Detect which cell encompasses the target text, then output its [X, Y] center coordinate. 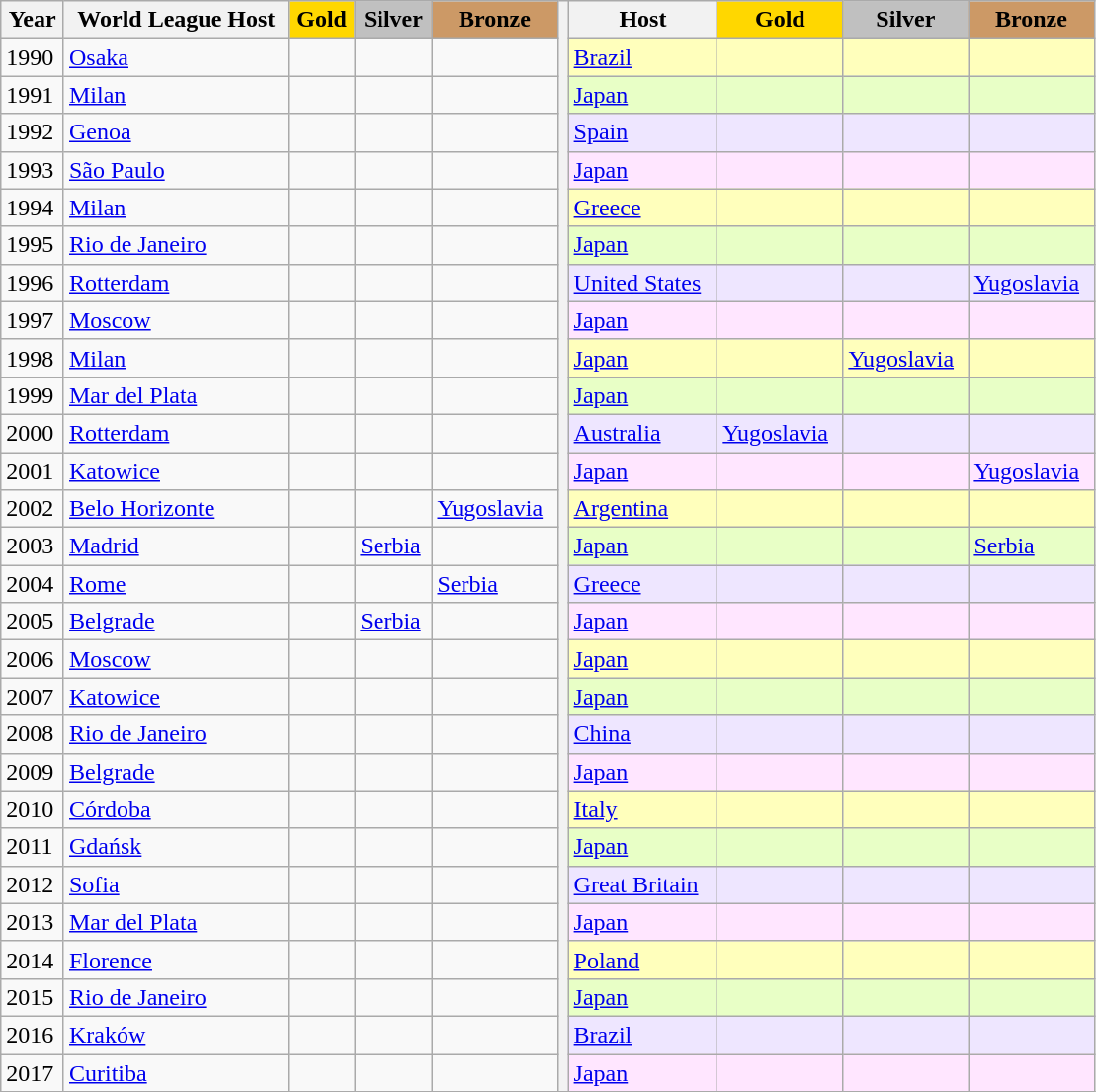
Gdańsk [176, 847]
Genoa [176, 132]
Italy [642, 809]
2011 [33, 847]
1991 [33, 95]
Rome [176, 584]
2003 [33, 546]
2006 [33, 659]
Belo Horizonte [176, 509]
2007 [33, 697]
Poland [642, 960]
2015 [33, 997]
2016 [33, 1035]
Australia [642, 433]
1997 [33, 320]
2012 [33, 884]
1990 [33, 57]
1999 [33, 395]
1992 [33, 132]
2008 [33, 734]
Córdoba [176, 809]
Great Britain [642, 884]
Madrid [176, 546]
1998 [33, 358]
1994 [33, 208]
2002 [33, 509]
Argentina [642, 509]
Year [33, 20]
China [642, 734]
2005 [33, 622]
2001 [33, 471]
Kraków [176, 1035]
United States [642, 283]
Host [642, 20]
2009 [33, 772]
World League Host [176, 20]
2017 [33, 1072]
Sofia [176, 884]
2013 [33, 922]
Curitiba [176, 1072]
1995 [33, 245]
2004 [33, 584]
2010 [33, 809]
Osaka [176, 57]
Spain [642, 132]
1996 [33, 283]
São Paulo [176, 170]
2000 [33, 433]
2014 [33, 960]
Florence [176, 960]
1993 [33, 170]
